Detect which cell encompasses the target text, then output its [x, y] center coordinate. 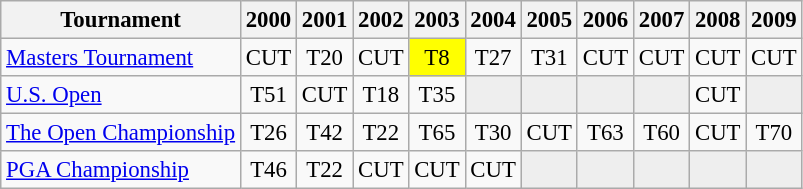
T35 [437, 95]
Masters Tournament [121, 58]
T27 [493, 58]
2002 [381, 20]
T20 [325, 58]
T65 [437, 133]
2000 [268, 20]
2009 [774, 20]
2005 [549, 20]
PGA Championship [121, 170]
U.S. Open [121, 95]
T60 [661, 133]
2003 [437, 20]
T26 [268, 133]
2004 [493, 20]
2006 [605, 20]
2008 [718, 20]
T31 [549, 58]
2007 [661, 20]
Tournament [121, 20]
T42 [325, 133]
The Open Championship [121, 133]
T63 [605, 133]
2001 [325, 20]
T51 [268, 95]
T30 [493, 133]
T70 [774, 133]
T8 [437, 58]
T46 [268, 170]
T18 [381, 95]
